Find where the given text appears and provide that cell's center as (x, y) coordinate. 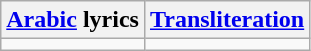
Transliteration (226, 20)
Arabic lyrics (73, 20)
